Detect which cell encompasses the target text, then output its [X, Y] center coordinate. 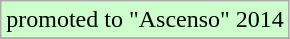
promoted to "Ascenso" 2014 [146, 20]
